Output the [x, y] coordinate of the center of the cell containing the given text.  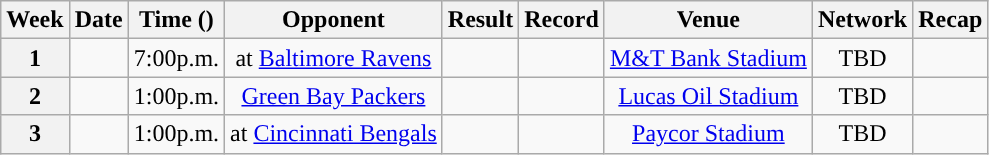
Green Bay Packers [334, 96]
Lucas Oil Stadium [708, 96]
2 [35, 96]
M&T Bank Stadium [708, 58]
Time () [176, 20]
3 [35, 134]
Paycor Stadium [708, 134]
at Cincinnati Bengals [334, 134]
7:00p.m. [176, 58]
Date [98, 20]
Week [35, 20]
Network [862, 20]
at Baltimore Ravens [334, 58]
Record [562, 20]
Opponent [334, 20]
1 [35, 58]
Recap [950, 20]
Venue [708, 20]
Result [480, 20]
